Capture the cell that displays the provided text and extract its (x, y) central coordinate. 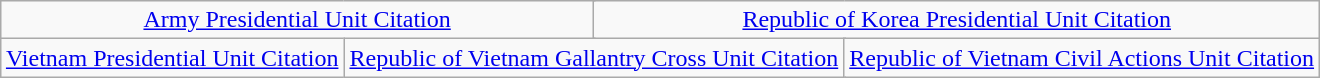
Army Presidential Unit Citation (296, 20)
Republic of Korea Presidential Unit Citation (957, 20)
Republic of Vietnam Civil Actions Unit Citation (1082, 58)
Vietnam Presidential Unit Citation (172, 58)
Republic of Vietnam Gallantry Cross Unit Citation (594, 58)
